Scan for the cell matching the given text and deliver its (X, Y) coordinate at center. 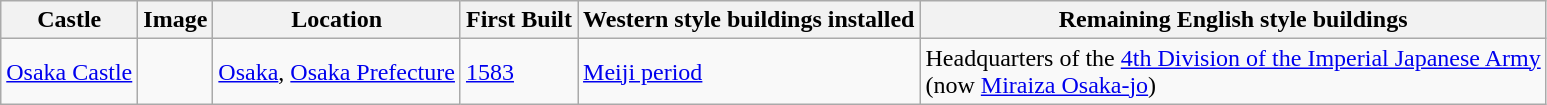
Western style buildings installed (749, 20)
Location (337, 20)
Castle (70, 20)
Osaka Castle (70, 72)
Headquarters of the 4th Division of the Imperial Japanese Army(now Miraiza Osaka-jo) (1233, 72)
Osaka, Osaka Prefecture (337, 72)
Image (176, 20)
Remaining English style buildings (1233, 20)
Meiji period (749, 72)
1583 (518, 72)
First Built (518, 20)
